From the cell containing the given text, extract its center point as [x, y] coordinate. 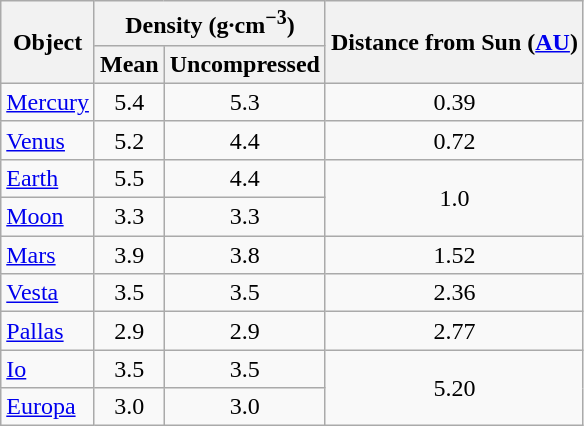
5.2 [129, 140]
1.0 [454, 197]
Mars [48, 255]
Vesta [48, 293]
3.9 [129, 255]
Pallas [48, 331]
Mean [129, 64]
0.39 [454, 102]
5.5 [129, 178]
Mercury [48, 102]
Moon [48, 217]
3.8 [244, 255]
5.3 [244, 102]
Uncompressed [244, 64]
Distance from Sun (AU) [454, 42]
0.72 [454, 140]
Object [48, 42]
5.20 [454, 388]
5.4 [129, 102]
Venus [48, 140]
2.36 [454, 293]
2.77 [454, 331]
Density (g·cm−3) [210, 24]
Io [48, 369]
Europa [48, 407]
1.52 [454, 255]
Earth [48, 178]
